Capture the cell that displays the provided text and extract its [x, y] central coordinate. 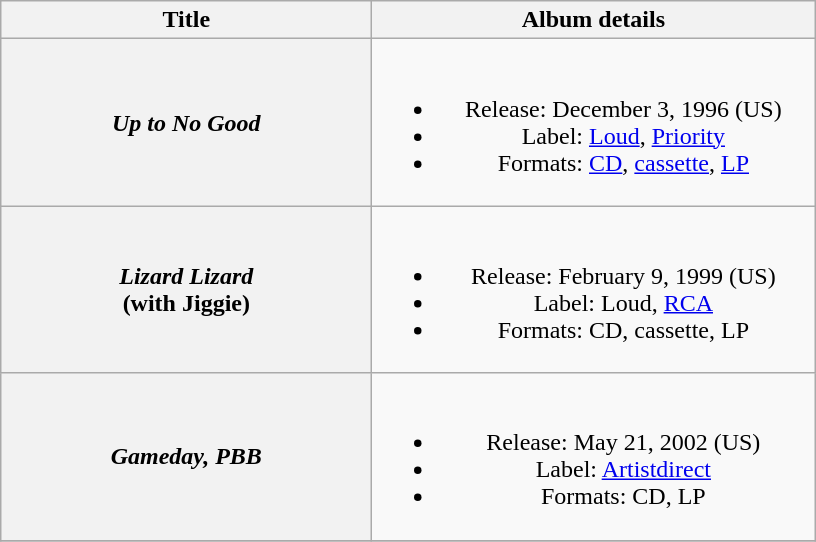
Release: February 9, 1999 (US)Label: Loud, RCAFormats: CD, cassette, LP [594, 290]
Release: December 3, 1996 (US)Label: Loud, PriorityFormats: CD, cassette, LP [594, 122]
Up to No Good [186, 122]
Lizard Lizard(with Jiggie) [186, 290]
Release: May 21, 2002 (US)Label: ArtistdirectFormats: CD, LP [594, 456]
Title [186, 20]
Gameday, PBB [186, 456]
Album details [594, 20]
